Extract the [x, y] coordinate from the center of the cell holding the provided text.  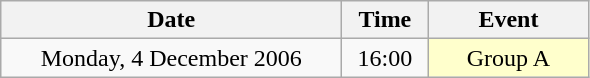
Event [508, 20]
Group A [508, 58]
16:00 [385, 58]
Time [385, 20]
Date [172, 20]
Monday, 4 December 2006 [172, 58]
